Identify which cell holds the provided text, then report its [x, y] central coordinate. 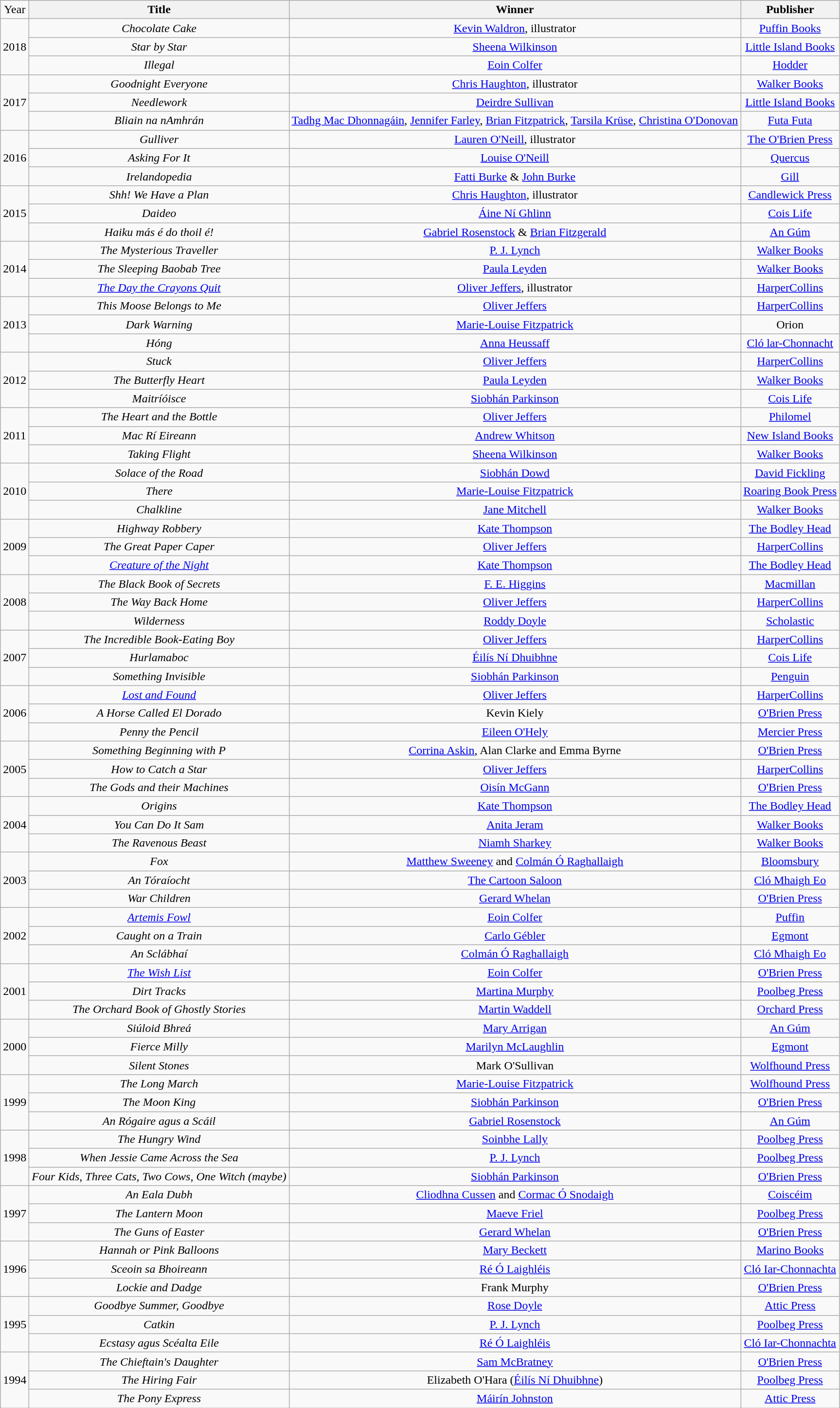
2018 [15, 47]
Penny the Pencil [159, 732]
Jane Mitchell [515, 509]
Creature of the Night [159, 565]
Eileen O'Hely [515, 732]
Martina Murphy [515, 991]
The Heart and the Bottle [159, 417]
2013 [15, 325]
Hóng [159, 343]
The Day the Crayons Quit [159, 288]
Lauren O'Neill, illustrator [515, 139]
Gabriel Rosenstock [515, 1120]
An Tóraíocht [159, 880]
Goodnight Everyone [159, 84]
2008 [15, 602]
The Chieftain's Daughter [159, 1361]
Roddy Doyle [515, 621]
An Sclábhaí [159, 954]
Dark Warning [159, 325]
2006 [15, 713]
Irelandopedia [159, 176]
Cliodhna Cussen and Cormac Ó Snodaigh [515, 1195]
How to Catch a Star [159, 769]
Anita Jeram [515, 825]
Tadhg Mac Dhonnagáin, Jennifer Farley, Brian Fitzpatrick, Tarsila Krüse, Christina O'Donovan [515, 121]
Fox [159, 862]
The Butterfly Heart [159, 380]
Coiscéim [790, 1195]
Something Beginning with P [159, 750]
Colmán Ó Raghallaigh [515, 954]
2000 [15, 1047]
The Way Back Home [159, 602]
Soinbhe Lally [515, 1139]
The Moon King [159, 1102]
Mary Arrigan [515, 1028]
Puffin [790, 917]
Áine Ní Ghlinn [515, 213]
Siúloid Bhreá [159, 1028]
Highway Robbery [159, 528]
2016 [15, 158]
2010 [15, 491]
The O'Brien Press [790, 139]
2002 [15, 936]
Asking For It [159, 158]
Chalkline [159, 509]
There [159, 491]
Mary Beckett [515, 1250]
Orchard Press [790, 1010]
Fierce Milly [159, 1047]
Louise O'Neill [515, 158]
2009 [15, 546]
Illegal [159, 65]
Andrew Whitson [515, 435]
Kevin Waldron, illustrator [515, 28]
Taking Flight [159, 454]
Quercus [790, 158]
Dirt Tracks [159, 991]
Origins [159, 806]
1999 [15, 1102]
Silent Stones [159, 1065]
The Mysterious Traveller [159, 251]
New Island Books [790, 435]
An Eala Dubh [159, 1195]
Carlo Gébler [515, 936]
Wilderness [159, 621]
2017 [15, 102]
Publisher [790, 10]
Needlework [159, 102]
Hodder [790, 65]
Gill [790, 176]
F. E. Higgins [515, 584]
Star by Star [159, 47]
The Black Book of Secrets [159, 584]
Haiku más é do thoil é! [159, 232]
The Incredible Book-Eating Boy [159, 639]
Something Invisible [159, 676]
2015 [15, 213]
Maeve Friel [515, 1213]
Frank Murphy [515, 1287]
1997 [15, 1213]
1998 [15, 1158]
The Wish List [159, 973]
Candlewick Press [790, 195]
Maitríóisce [159, 398]
Sceoin sa Bhoireann [159, 1269]
Hurlamaboc [159, 658]
2011 [15, 435]
Cló lar-Chonnacht [790, 343]
Mercier Press [790, 732]
Anna Heussaff [515, 343]
Futa Futa [790, 121]
Solace of the Road [159, 472]
Elizabeth O'Hara (Éilís Ní Dhuibhne) [515, 1380]
Mark O'Sullivan [515, 1065]
You Can Do It Sam [159, 825]
2014 [15, 269]
Mac Rí Eireann [159, 435]
Fatti Burke & John Burke [515, 176]
The Pony Express [159, 1398]
Matthew Sweeney and Colmán Ó Raghallaigh [515, 862]
Bloomsbury [790, 862]
Marino Books [790, 1250]
The Orchard Book of Ghostly Stories [159, 1010]
Macmillan [790, 584]
Chocolate Cake [159, 28]
Corrina Askin, Alan Clarke and Emma Byrne [515, 750]
This Moose Belongs to Me [159, 306]
Orion [790, 325]
Scholastic [790, 621]
Gulliver [159, 139]
Caught on a Train [159, 936]
The Long March [159, 1083]
Rose Doyle [515, 1306]
The Guns of Easter [159, 1232]
The Great Paper Caper [159, 547]
Stuck [159, 361]
1995 [15, 1324]
A Horse Called El Dorado [159, 713]
Niamh Sharkey [515, 843]
Gabriel Rosenstock & Brian Fitzgerald [515, 232]
2004 [15, 824]
The Hiring Fair [159, 1380]
The Gods and their Machines [159, 787]
Year [15, 10]
Kevin Kiely [515, 713]
David Fickling [790, 472]
Philomel [790, 417]
Puffin Books [790, 28]
Máirín Johnston [515, 1398]
Lockie and Dadge [159, 1287]
2007 [15, 658]
Four Kids, Three Cats, Two Cows, One Witch (maybe) [159, 1176]
Bliain na nAmhrán [159, 121]
2003 [15, 880]
The Lantern Moon [159, 1213]
Oisín McGann [515, 787]
Catkin [159, 1324]
Oliver Jeffers, illustrator [515, 288]
Penguin [790, 676]
The Sleeping Baobab Tree [159, 269]
Goodbye Summer, Goodbye [159, 1306]
2001 [15, 991]
When Jessie Came Across the Sea [159, 1158]
Roaring Book Press [790, 491]
Hannah or Pink Balloons [159, 1250]
2005 [15, 769]
Shh! We Have a Plan [159, 195]
Deirdre Sullivan [515, 102]
Siobhán Dowd [515, 472]
1994 [15, 1380]
Daideo [159, 213]
Éilís Ní Dhuibhne [515, 658]
Lost and Found [159, 695]
Title [159, 10]
Martin Waddell [515, 1010]
The Cartoon Saloon [515, 880]
Sam McBratney [515, 1361]
2012 [15, 380]
Marilyn McLaughlin [515, 1047]
The Hungry Wind [159, 1139]
Winner [515, 10]
War Children [159, 899]
Artemis Fowl [159, 917]
1996 [15, 1269]
The Ravenous Beast [159, 843]
An Rógaire agus a Scáil [159, 1120]
Ecstasy agus Scéalta Eile [159, 1343]
